Identify which cell holds the provided text, then report its [X, Y] central coordinate. 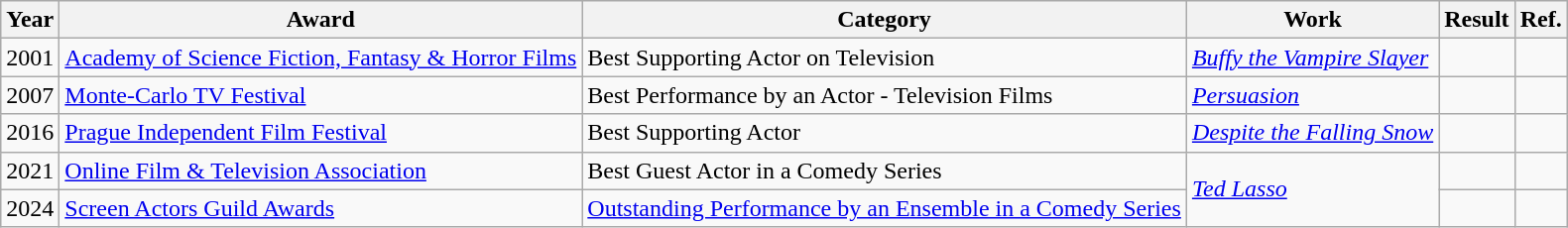
Award [321, 20]
Best Supporting Actor [885, 133]
2024 [30, 208]
Category [885, 20]
2021 [30, 171]
Ref. [1541, 20]
Outstanding Performance by an Ensemble in a Comedy Series [885, 208]
Screen Actors Guild Awards [321, 208]
Buffy the Vampire Slayer [1312, 57]
Work [1312, 20]
2016 [30, 133]
2007 [30, 95]
Online Film & Television Association [321, 171]
Best Guest Actor in a Comedy Series [885, 171]
Academy of Science Fiction, Fantasy & Horror Films [321, 57]
Best Performance by an Actor - Television Films [885, 95]
Year [30, 20]
Persuasion [1312, 95]
Ted Lasso [1312, 189]
Monte-Carlo TV Festival [321, 95]
Best Supporting Actor on Television [885, 57]
Despite the Falling Snow [1312, 133]
2001 [30, 57]
Result [1477, 20]
Prague Independent Film Festival [321, 133]
